Capture the cell that displays the provided text and extract its [x, y] central coordinate. 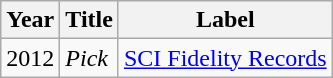
Year [30, 20]
Pick [90, 58]
Label [225, 20]
SCI Fidelity Records [225, 58]
Title [90, 20]
2012 [30, 58]
